Output the (x, y) coordinate of the center of the cell containing the given text.  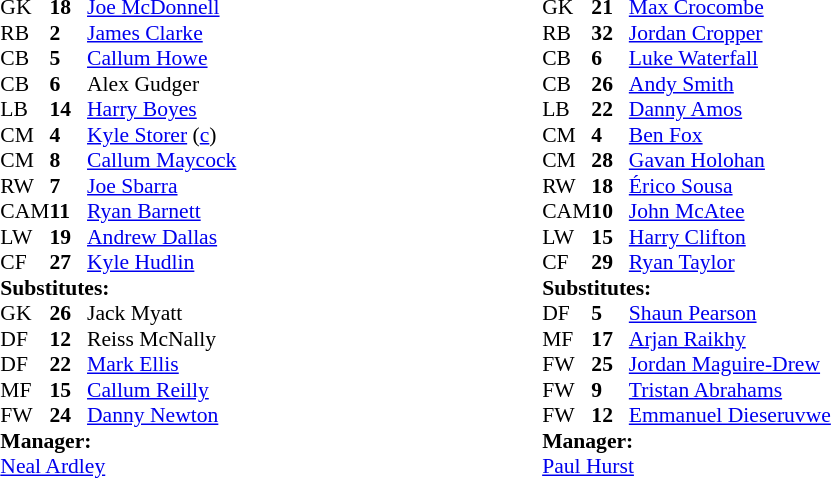
Kyle Hudlin (162, 263)
8 (69, 161)
27 (69, 263)
Jordan Maguire-Drew (730, 365)
Danny Amos (730, 109)
Callum Maycock (162, 161)
James Clarke (162, 33)
Callum Howe (162, 59)
18 (610, 186)
10 (610, 211)
29 (610, 263)
Andy Smith (730, 84)
Andrew Dallas (162, 237)
11 (69, 211)
Luke Waterfall (730, 59)
Callum Reilly (162, 390)
GK (24, 313)
Érico Sousa (730, 186)
Arjan Raikhy (730, 339)
Alex Gudger (162, 84)
Reiss McNally (162, 339)
14 (69, 109)
Danny Newton (162, 415)
Shaun Pearson (730, 313)
Harry Clifton (730, 237)
19 (69, 237)
Harry Boyes (162, 109)
25 (610, 365)
9 (610, 390)
28 (610, 161)
Ryan Taylor (730, 263)
17 (610, 339)
Gavan Holohan (730, 161)
Emmanuel Dieseruvwe (730, 415)
32 (610, 33)
Jordan Cropper (730, 33)
Ben Fox (730, 135)
Jack Myatt (162, 313)
Ryan Barnett (162, 211)
Kyle Storer (c) (162, 135)
7 (69, 186)
24 (69, 415)
Joe Sbarra (162, 186)
John McAtee (730, 211)
Tristan Abrahams (730, 390)
2 (69, 33)
Mark Ellis (162, 365)
